Scan for the cell matching the given text and deliver its (X, Y) coordinate at center. 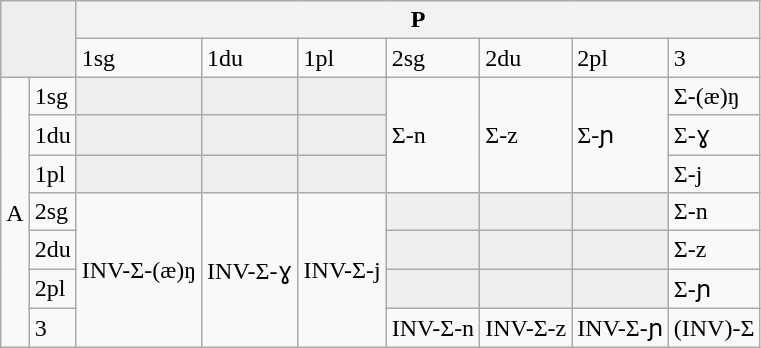
INV-Σ-ɲ (620, 328)
INV-Σ-n (432, 328)
INV-Σ-z (526, 328)
Σ-ɣ (714, 135)
INV-Σ-j (342, 270)
P (418, 20)
A (15, 212)
Σ-(æ)ŋ (714, 96)
INV-Σ-ɣ (250, 270)
(INV)-Σ (714, 328)
Σ-j (714, 173)
INV-Σ-(æ)ŋ (138, 270)
